Scan for the cell matching the given text and deliver its (X, Y) coordinate at center. 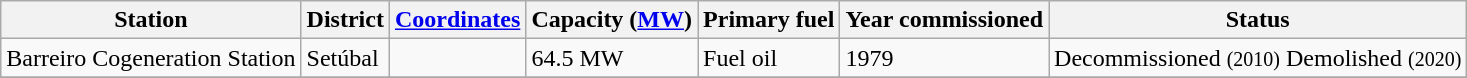
1979 (944, 58)
Year commissioned (944, 20)
Fuel oil (769, 58)
Primary fuel (769, 20)
Capacity (MW) (612, 20)
Coordinates (457, 20)
Setúbal (345, 58)
Decommissioned (2010) Demolished (2020) (1258, 58)
District (345, 20)
64.5 MW (612, 58)
Station (151, 20)
Status (1258, 20)
Barreiro Cogeneration Station (151, 58)
